Return the [x, y] coordinate for the center point of the cell that contains the specified text.  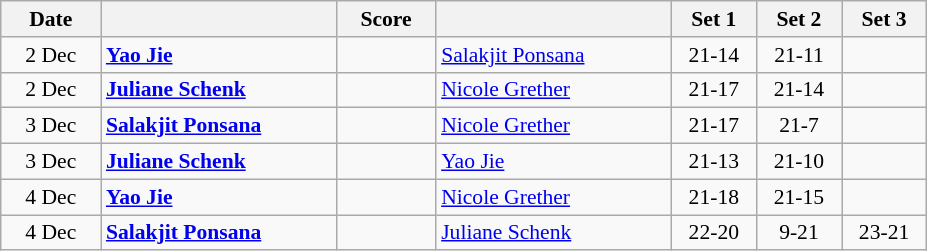
Set 3 [884, 19]
21-10 [798, 162]
21-11 [798, 55]
21-15 [798, 197]
21-13 [714, 162]
9-21 [798, 233]
21-7 [798, 126]
21-18 [714, 197]
Set 2 [798, 19]
Score [386, 19]
Set 1 [714, 19]
Date [51, 19]
23-21 [884, 233]
22-20 [714, 233]
